Locate the cell with the specified text and output its [x, y] center coordinate. 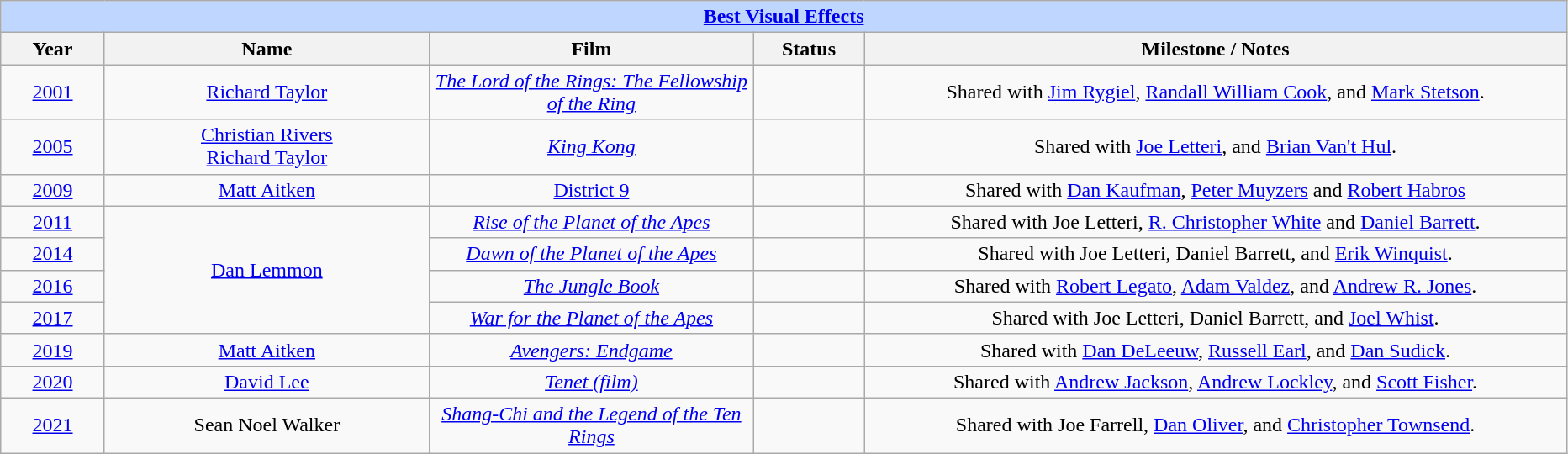
King Kong [591, 146]
Shared with Jim Rygiel, Randall William Cook, and Mark Stetson. [1216, 92]
District 9 [591, 190]
Dawn of the Planet of the Apes [591, 254]
Shared with Robert Legato, Adam Valdez, and Andrew R. Jones. [1216, 286]
Shared with Joe Letteri, R. Christopher White and Daniel Barrett. [1216, 222]
Sean Noel Walker [267, 425]
Shang-Chi and the Legend of the Ten Rings [591, 425]
2021 [53, 425]
2011 [53, 222]
Richard Taylor [267, 92]
Shared with Andrew Jackson, Andrew Lockley, and Scott Fisher. [1216, 382]
Shared with Joe Letteri, and Brian Van't Hul. [1216, 146]
2014 [53, 254]
Milestone / Notes [1216, 49]
Film [591, 49]
Year [53, 49]
Dan Lemmon [267, 270]
The Jungle Book [591, 286]
Tenet (film) [591, 382]
Shared with Joe Letteri, Daniel Barrett, and Joel Whist. [1216, 318]
2020 [53, 382]
The Lord of the Rings: The Fellowship of the Ring [591, 92]
War for the Planet of the Apes [591, 318]
Best Visual Effects [784, 17]
Avengers: Endgame [591, 350]
2009 [53, 190]
Shared with Joe Farrell, Dan Oliver, and Christopher Townsend. [1216, 425]
2001 [53, 92]
Shared with Joe Letteri, Daniel Barrett, and Erik Winquist. [1216, 254]
Rise of the Planet of the Apes [591, 222]
Status [809, 49]
Name [267, 49]
Shared with Dan Kaufman, Peter Muyzers and Robert Habros [1216, 190]
Christian RiversRichard Taylor [267, 146]
2005 [53, 146]
David Lee [267, 382]
2016 [53, 286]
2019 [53, 350]
Shared with Dan DeLeeuw, Russell Earl, and Dan Sudick. [1216, 350]
2017 [53, 318]
